Provide the [x, y] coordinate of the cell's center where the given text is located.  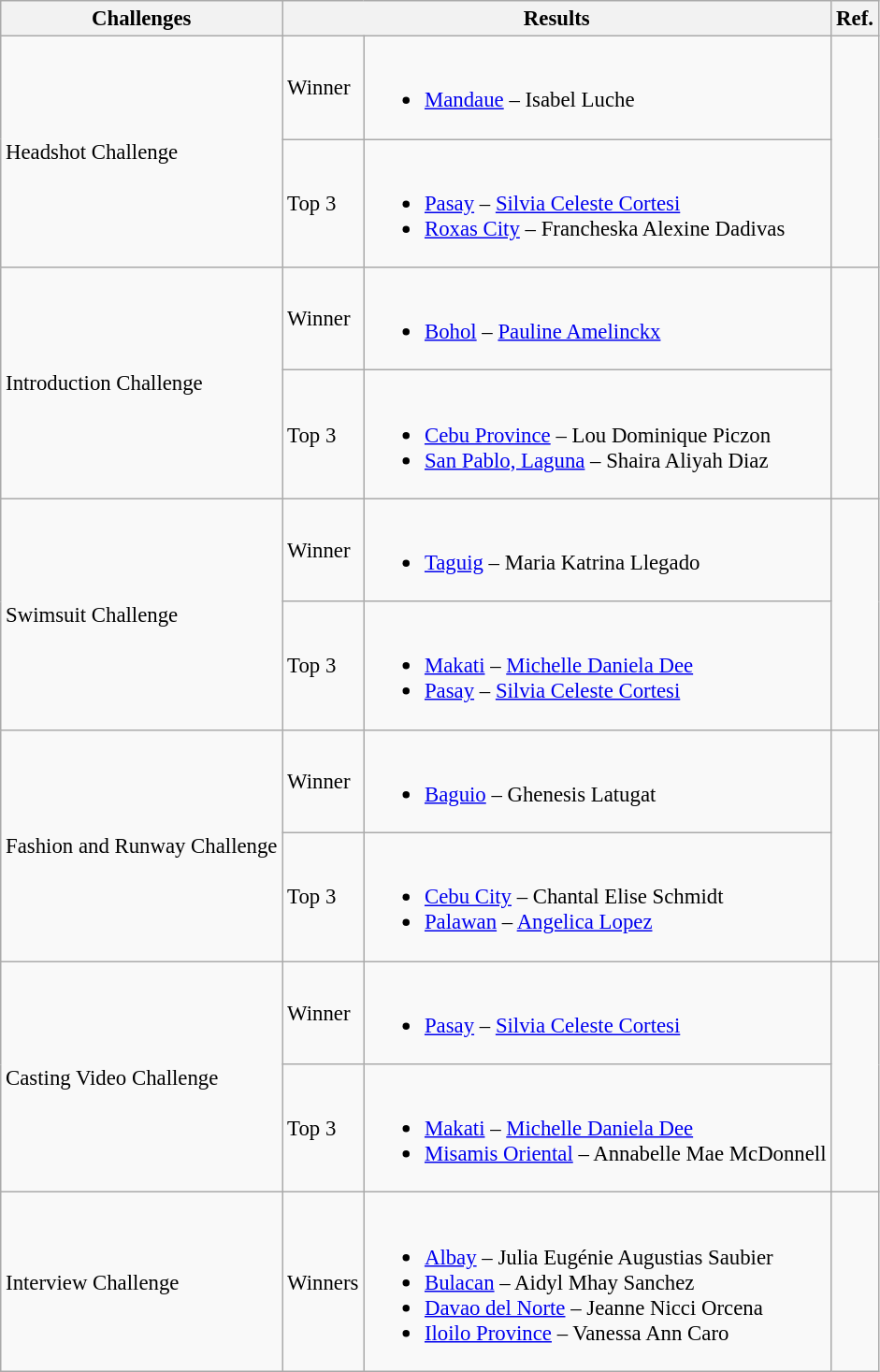
Cebu City – Chantal Elise SchmidtPalawan – Angelica Lopez [598, 898]
Introduction Challenge [142, 383]
Mandaue – Isabel Luche [598, 88]
Swimsuit Challenge [142, 614]
Winners [324, 1281]
Baguio – Ghenesis Latugat [598, 781]
Challenges [142, 19]
Results [557, 19]
Makati – Michelle Daniela DeeMisamis Oriental – Annabelle Mae McDonnell [598, 1128]
Makati – Michelle Daniela DeePasay – Silvia Celeste Cortesi [598, 666]
Casting Video Challenge [142, 1077]
Taguig – Maria Katrina Llegado [598, 550]
Fashion and Runway Challenge [142, 845]
Headshot Challenge [142, 152]
Pasay – Silvia Celeste Cortesi [598, 1013]
Pasay – Silvia Celeste CortesiRoxas City – Francheska Alexine Dadivas [598, 204]
Cebu Province – Lou Dominique PiczonSan Pablo, Laguna – Shaira Aliyah Diaz [598, 434]
Albay – Julia Eugénie Augustias SaubierBulacan – Aidyl Mhay SanchezDavao del Norte – Jeanne Nicci OrcenaIloilo Province – Vanessa Ann Caro [598, 1281]
Ref. [855, 19]
Bohol – Pauline Amelinckx [598, 319]
Interview Challenge [142, 1281]
